Detect which cell encompasses the target text, then output its [x, y] center coordinate. 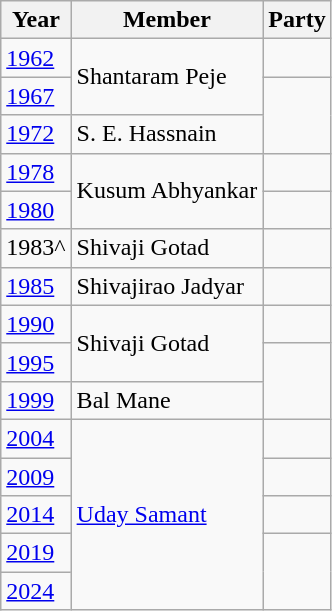
1995 [36, 362]
1980 [36, 210]
Bal Mane [167, 400]
1962 [36, 58]
1999 [36, 400]
2014 [36, 515]
Member [167, 20]
Kusum Abhyankar [167, 191]
1972 [36, 134]
S. E. Hassnain [167, 134]
1990 [36, 324]
2009 [36, 477]
Uday Samant [167, 514]
2019 [36, 553]
1978 [36, 172]
2024 [36, 591]
2004 [36, 438]
Shivajirao Jadyar [167, 286]
1967 [36, 96]
1985 [36, 286]
Year [36, 20]
Shantaram Peje [167, 77]
Party [297, 20]
1983^ [36, 248]
